Find where the given text appears and provide that cell's center as (x, y) coordinate. 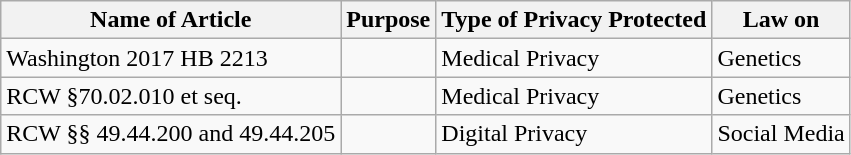
Law on (781, 20)
Digital Privacy (574, 134)
Type of Privacy Protected (574, 20)
RCW §70.02.010 et seq. (171, 96)
RCW §§ 49.44.200 and 49.44.205 (171, 134)
Washington 2017 HB 2213 (171, 58)
Social Media (781, 134)
Purpose (388, 20)
Name of Article (171, 20)
